For the text-containing cell, return its midpoint in (X, Y) coordinate format. 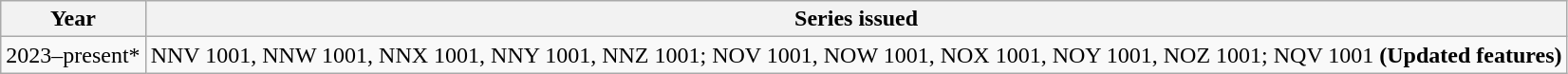
NNV 1001, NNW 1001, NNX 1001, NNY 1001, NNZ 1001; NOV 1001, NOW 1001, NOX 1001, NOY 1001, NOZ 1001; NQV 1001 (Updated features) (856, 55)
Series issued (856, 19)
Year (73, 19)
2023–present* (73, 55)
